Return the [x, y] coordinate for the center point of the cell that contains the specified text.  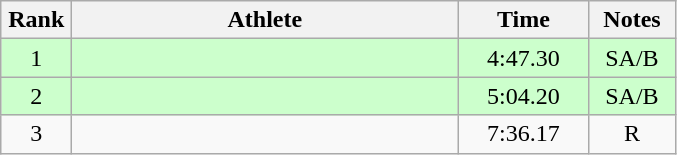
5:04.20 [524, 96]
2 [36, 96]
Notes [632, 20]
R [632, 134]
1 [36, 58]
3 [36, 134]
4:47.30 [524, 58]
Time [524, 20]
7:36.17 [524, 134]
Rank [36, 20]
Athlete [265, 20]
